Find where the given text appears and provide that cell's center as (x, y) coordinate. 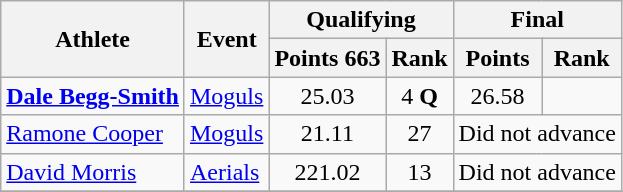
Points (498, 58)
Athlete (93, 39)
21.11 (328, 134)
Aerials (226, 172)
Final (537, 20)
Event (226, 39)
Qualifying (361, 20)
25.03 (328, 96)
David Morris (93, 172)
4 Q (420, 96)
Ramone Cooper (93, 134)
27 (420, 134)
26.58 (498, 96)
Dale Begg-Smith (93, 96)
221.02 (328, 172)
13 (420, 172)
Points 663 (328, 58)
